Return the (X, Y) coordinate for the center point of the cell that contains the specified text.  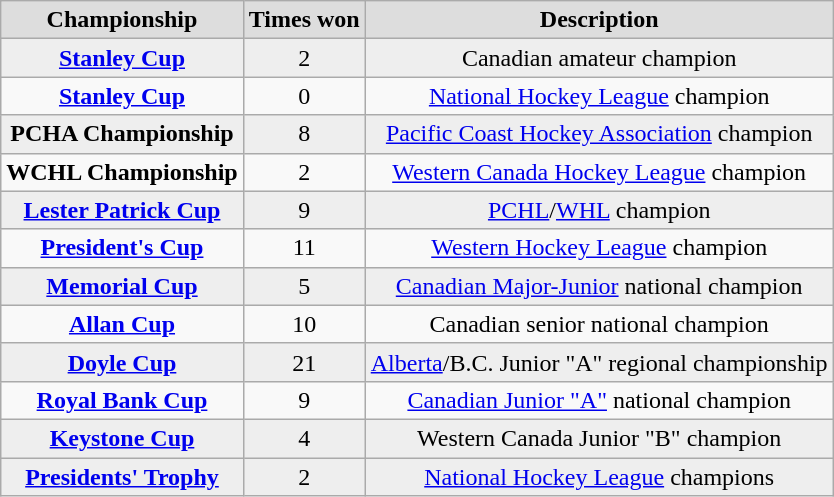
National Hockey League champions (599, 477)
5 (304, 286)
PCHA Championship (122, 134)
Western Hockey League champion (599, 248)
0 (304, 96)
President's Cup (122, 248)
PCHL/WHL champion (599, 210)
21 (304, 362)
Alberta/B.C. Junior "A" regional championship (599, 362)
Western Canada Junior "B" champion (599, 438)
Canadian Major-Junior national champion (599, 286)
Canadian senior national champion (599, 324)
Championship (122, 20)
Memorial Cup (122, 286)
11 (304, 248)
Doyle Cup (122, 362)
Royal Bank Cup (122, 400)
Canadian Junior "A" national champion (599, 400)
4 (304, 438)
WCHL Championship (122, 172)
Keystone Cup (122, 438)
Pacific Coast Hockey Association champion (599, 134)
10 (304, 324)
Description (599, 20)
Canadian amateur champion (599, 58)
Times won (304, 20)
Lester Patrick Cup (122, 210)
Presidents' Trophy (122, 477)
Western Canada Hockey League champion (599, 172)
8 (304, 134)
National Hockey League champion (599, 96)
Allan Cup (122, 324)
